Provide the [X, Y] coordinate of the cell's center where the given text is located.  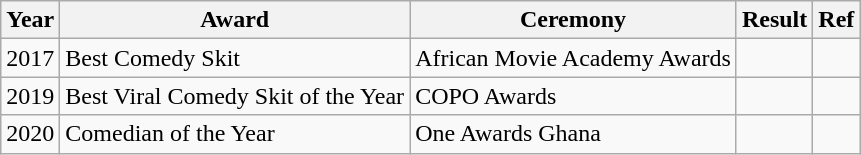
Ref [836, 20]
Year [30, 20]
COPO Awards [574, 96]
Ceremony [574, 20]
2020 [30, 134]
Best Comedy Skit [235, 58]
2019 [30, 96]
2017 [30, 58]
African Movie Academy Awards [574, 58]
Comedian of the Year [235, 134]
One Awards Ghana [574, 134]
Best Viral Comedy Skit of the Year [235, 96]
Result [774, 20]
Award [235, 20]
